Find where the given text appears and provide that cell's center as [X, Y] coordinate. 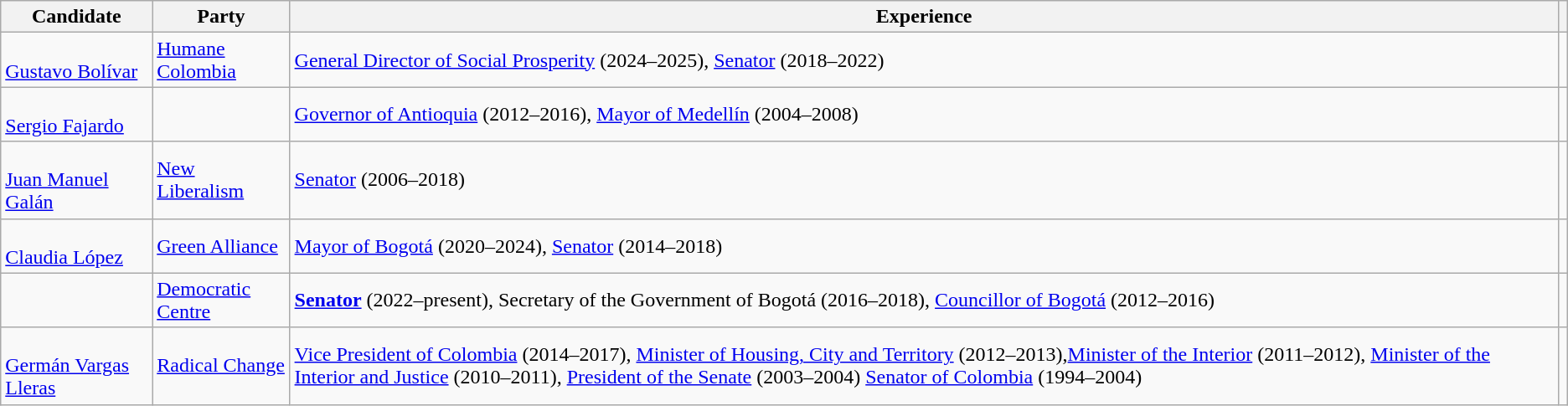
Sergio Fajardo [77, 114]
Governor of Antioquia (2012–2016), Mayor of Medellín (2004–2008) [924, 114]
Humane Colombia [221, 60]
Claudia López [77, 246]
Juan Manuel Galán [77, 180]
Democratic Centre [221, 300]
Candidate [77, 17]
Senator (2022–present), Secretary of the Government of Bogotá (2016–2018), Councillor of Bogotá (2012–2016) [924, 300]
Party [221, 17]
Radical Change [221, 366]
Experience [924, 17]
Mayor of Bogotá (2020–2024), Senator (2014–2018) [924, 246]
Green Alliance [221, 246]
Gustavo Bolívar [77, 60]
Senator (2006–2018) [924, 180]
Germán Vargas Lleras [77, 366]
New Liberalism [221, 180]
General Director of Social Prosperity (2024–2025), Senator (2018–2022) [924, 60]
